Output the [X, Y] coordinate of the center of the cell containing the given text.  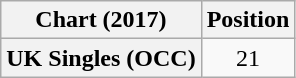
Chart (2017) [101, 20]
Position [248, 20]
UK Singles (OCC) [101, 58]
21 [248, 58]
